Detect which cell encompasses the target text, then output its [X, Y] center coordinate. 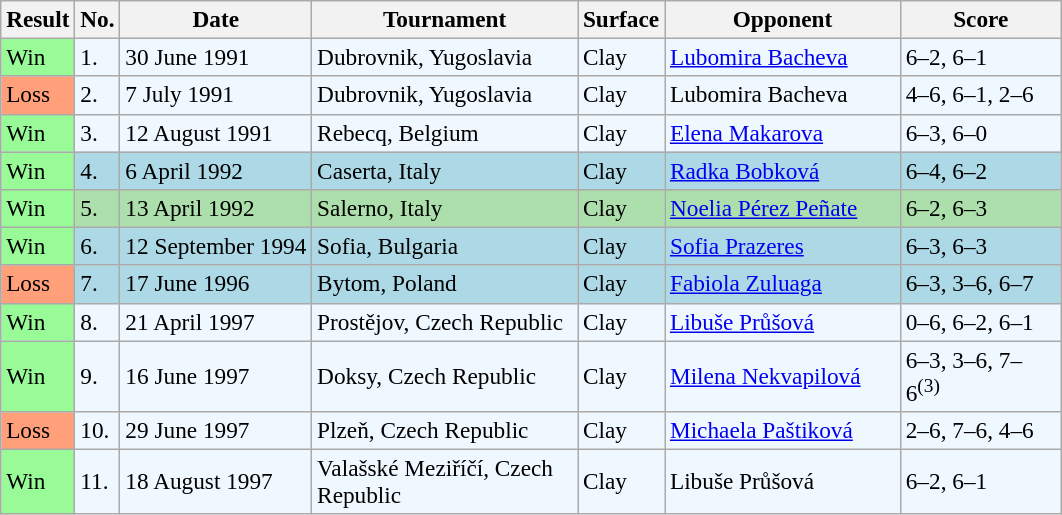
30 June 1991 [216, 57]
Rebecq, Belgium [445, 133]
Radka Bobková [783, 170]
Sofia Prazeres [783, 246]
2–6, 7–6, 4–6 [980, 430]
7 July 1991 [216, 95]
Bytom, Poland [445, 284]
Score [980, 19]
Surface [622, 19]
Valašské Meziříčí, Czech Republic [445, 482]
6–2, 6–3 [980, 208]
Prostějov, Czech Republic [445, 322]
10. [98, 430]
12 August 1991 [216, 133]
13 April 1992 [216, 208]
Date [216, 19]
16 June 1997 [216, 376]
11. [98, 482]
3. [98, 133]
Caserta, Italy [445, 170]
5. [98, 208]
12 September 1994 [216, 246]
6. [98, 246]
8. [98, 322]
18 August 1997 [216, 482]
6–3, 6–0 [980, 133]
Fabiola Zuluaga [783, 284]
Result [38, 19]
17 June 1996 [216, 284]
4–6, 6–1, 2–6 [980, 95]
6–3, 6–3 [980, 246]
Plzeň, Czech Republic [445, 430]
7. [98, 284]
Elena Makarova [783, 133]
Noelia Pérez Peñate [783, 208]
Milena Nekvapilová [783, 376]
No. [98, 19]
Michaela Paštiková [783, 430]
Tournament [445, 19]
1. [98, 57]
6–4, 6–2 [980, 170]
29 June 1997 [216, 430]
6–3, 3–6, 6–7 [980, 284]
4. [98, 170]
Salerno, Italy [445, 208]
21 April 1997 [216, 322]
Opponent [783, 19]
Doksy, Czech Republic [445, 376]
9. [98, 376]
0–6, 6–2, 6–1 [980, 322]
6 April 1992 [216, 170]
6–3, 3–6, 7–6(3) [980, 376]
Sofia, Bulgaria [445, 246]
2. [98, 95]
